Scan for the cell matching the given text and deliver its [X, Y] coordinate at center. 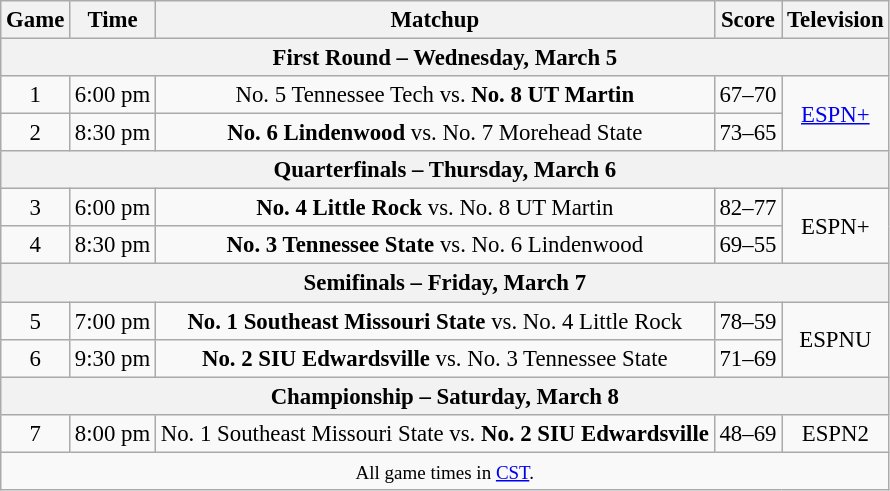
No. 1 Southeast Missouri State vs. No. 2 SIU Edwardsville [434, 433]
67–70 [748, 95]
Game [36, 20]
No. 5 Tennessee Tech vs. No. 8 UT Martin [434, 95]
ESPN2 [836, 433]
No. 3 Tennessee State vs. No. 6 Lindenwood [434, 245]
Matchup [434, 20]
82–77 [748, 208]
Score [748, 20]
Time [113, 20]
Semifinals – Friday, March 7 [445, 283]
No. 4 Little Rock vs. No. 8 UT Martin [434, 208]
No. 1 Southeast Missouri State vs. No. 4 Little Rock [434, 321]
Championship – Saturday, March 8 [445, 396]
7 [36, 433]
3 [36, 208]
48–69 [748, 433]
9:30 pm [113, 358]
71–69 [748, 358]
69–55 [748, 245]
8:00 pm [113, 433]
ESPNU [836, 340]
Television [836, 20]
1 [36, 95]
6 [36, 358]
2 [36, 133]
First Round – Wednesday, March 5 [445, 58]
No. 2 SIU Edwardsville vs. No. 3 Tennessee State [434, 358]
All game times in CST. [445, 471]
78–59 [748, 321]
7:00 pm [113, 321]
4 [36, 245]
73–65 [748, 133]
No. 6 Lindenwood vs. No. 7 Morehead State [434, 133]
5 [36, 321]
Quarterfinals – Thursday, March 6 [445, 170]
